Identify which cell holds the provided text, then report its [x, y] central coordinate. 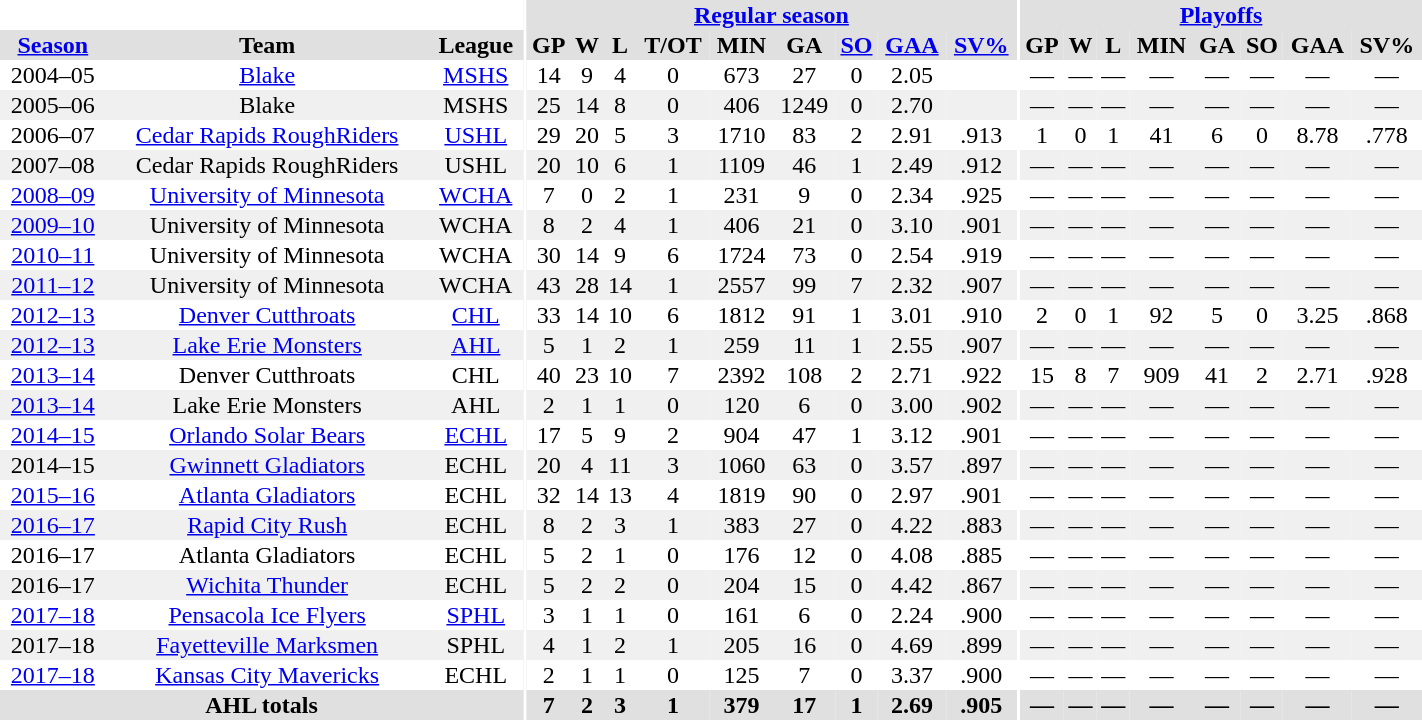
Pensacola Ice Flyers [268, 615]
Regular season [772, 15]
47 [804, 435]
1812 [742, 315]
3.25 [1317, 315]
AHL totals [262, 705]
T/OT [672, 45]
Season [53, 45]
.905 [981, 705]
2.32 [912, 285]
.902 [981, 405]
91 [804, 315]
2011–12 [53, 285]
46 [804, 165]
2.49 [912, 165]
3.12 [912, 435]
2006–07 [53, 135]
2007–08 [53, 165]
25 [549, 105]
8.78 [1317, 135]
29 [549, 135]
Orlando Solar Bears [268, 435]
3.37 [912, 675]
.868 [1387, 315]
.897 [981, 465]
4.22 [912, 525]
1724 [742, 255]
1060 [742, 465]
92 [1162, 315]
Fayetteville Marksmen [268, 645]
904 [742, 435]
40 [549, 375]
.910 [981, 315]
.883 [981, 525]
2.24 [912, 615]
125 [742, 675]
259 [742, 345]
3.01 [912, 315]
2005–06 [53, 105]
Team [268, 45]
204 [742, 585]
2009–10 [53, 225]
.925 [981, 195]
23 [588, 375]
909 [1162, 375]
1819 [742, 495]
28 [588, 285]
90 [804, 495]
2.34 [912, 195]
2.55 [912, 345]
176 [742, 555]
2.54 [912, 255]
3.00 [912, 405]
2015–16 [53, 495]
30 [549, 255]
3.57 [912, 465]
120 [742, 405]
21 [804, 225]
383 [742, 525]
2392 [742, 375]
.912 [981, 165]
2.97 [912, 495]
1710 [742, 135]
Playoffs [1221, 15]
231 [742, 195]
.919 [981, 255]
2.91 [912, 135]
1109 [742, 165]
.885 [981, 555]
2004–05 [53, 75]
League [476, 45]
673 [742, 75]
205 [742, 645]
73 [804, 255]
2557 [742, 285]
Gwinnett Gladiators [268, 465]
Kansas City Mavericks [268, 675]
.913 [981, 135]
83 [804, 135]
2010–11 [53, 255]
13 [620, 495]
43 [549, 285]
161 [742, 615]
2.69 [912, 705]
2.05 [912, 75]
99 [804, 285]
.899 [981, 645]
32 [549, 495]
16 [804, 645]
.778 [1387, 135]
4.08 [912, 555]
63 [804, 465]
Wichita Thunder [268, 585]
4.42 [912, 585]
1249 [804, 105]
3.10 [912, 225]
2.70 [912, 105]
108 [804, 375]
33 [549, 315]
.922 [981, 375]
Rapid City Rush [268, 525]
.928 [1387, 375]
2008–09 [53, 195]
4.69 [912, 645]
.867 [981, 585]
12 [804, 555]
379 [742, 705]
